Detect which cell encompasses the target text, then output its [X, Y] center coordinate. 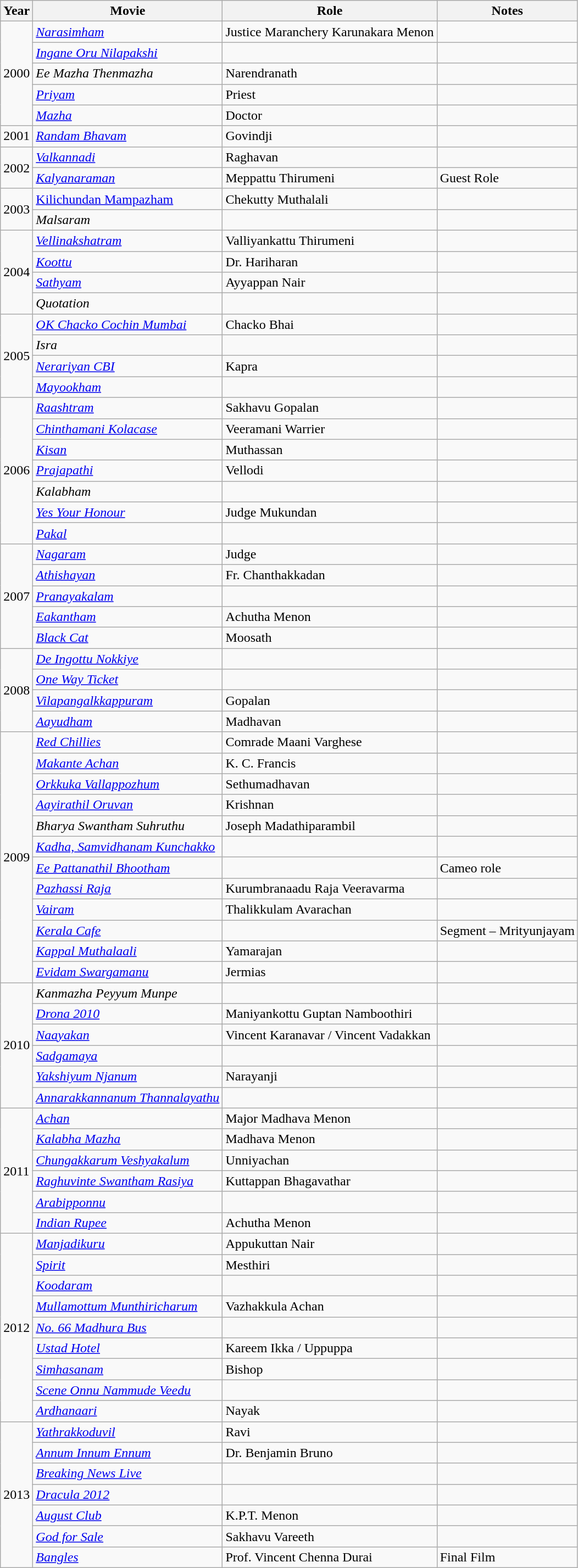
Vairam [127, 909]
Raghuvinte Swantham Rasiya [127, 1181]
Vellinakshatram [127, 240]
Kalabham [127, 491]
Notes [507, 11]
Achan [127, 1118]
Athishayan [127, 575]
Annum Innum Ennum [127, 1453]
Mayookham [127, 387]
2003 [16, 209]
Year [16, 11]
Yathrakkoduvil [127, 1432]
Ee Mazha Thenmazha [127, 74]
Arabipponnu [127, 1202]
Bharya Swantham Suhruthu [127, 826]
Yes Your Honour [127, 512]
Yamarajan [330, 951]
Kuttappan Bhagavathar [330, 1181]
Aayirathil Oruvan [127, 805]
Ayyappan Nair [330, 283]
Kapra [330, 366]
Moosath [330, 638]
Randam Bhavam [127, 136]
Kalabha Mazha [127, 1139]
K.P.T. Menon [330, 1515]
Priyam [127, 94]
Quotation [127, 304]
2006 [16, 471]
Nagaram [127, 554]
K. C. Francis [330, 763]
Prajapathi [127, 471]
2012 [16, 1328]
2008 [16, 690]
Spirit [127, 1264]
Orkkuka Vallappozhum [127, 784]
Final Film [507, 1557]
Jermias [330, 972]
Naayakan [127, 1035]
Simhasanam [127, 1369]
Thalikkulam Avarachan [330, 909]
Comrade Maani Varghese [330, 742]
Ingane Oru Nilapakshi [127, 53]
Gopalan [330, 701]
Meppattu Thirumeni [330, 178]
Kadha, Samvidhanam Kunchakko [127, 847]
Pranayakalam [127, 596]
Ee Pattanathil Bhootham [127, 867]
2011 [16, 1171]
Kappal Muthalaali [127, 951]
Sethumadhavan [330, 784]
Dr. Benjamin Bruno [330, 1453]
Breaking News Live [127, 1474]
Kanmazha Peyyum Munpe [127, 993]
Sadgamaya [127, 1056]
Vellodi [330, 471]
Black Cat [127, 638]
Vilapangalkkappuram [127, 701]
Dracula 2012 [127, 1494]
2000 [16, 74]
Isra [127, 345]
Judge Mukundan [330, 512]
Kareem Ikka / Uppuppa [330, 1348]
Doctor [330, 115]
Yakshiyum Njanum [127, 1077]
Unniyachan [330, 1160]
Kisan [127, 450]
Mesthiri [330, 1264]
2004 [16, 272]
Appukuttan Nair [330, 1244]
Manjadikuru [127, 1244]
Aayudham [127, 721]
Prof. Vincent Chenna Durai [330, 1557]
Movie [127, 11]
Guest Role [507, 178]
2005 [16, 356]
Pazhassi Raja [127, 888]
Koodaram [127, 1286]
Major Madhava Menon [330, 1118]
2007 [16, 596]
Evidam Swargamanu [127, 972]
2001 [16, 136]
Justice Maranchery Karunakara Menon [330, 32]
Indian Rupee [127, 1223]
God for Sale [127, 1536]
De Ingottu Nokkiye [127, 659]
Muthassan [330, 450]
Mazha [127, 115]
One Way Ticket [127, 680]
Chekutty Muthalali [330, 199]
Chacko Bhai [330, 324]
Ardhanaari [127, 1411]
Kalyanaraman [127, 178]
Koottu [127, 262]
Annarakkannanum Thannalayathu [127, 1097]
2013 [16, 1494]
Chinthamani Kolacase [127, 429]
Raashtram [127, 408]
Kerala Cafe [127, 931]
Raghavan [330, 157]
Red Chillies [127, 742]
Vazhakkula Achan [330, 1307]
Scene Onnu Nammude Veedu [127, 1390]
Nerariyan CBI [127, 366]
Krishnan [330, 805]
Valliyankattu Thirumeni [330, 240]
Narendranath [330, 74]
Cameo role [507, 867]
Valkannadi [127, 157]
Sathyam [127, 283]
Fr. Chanthakkadan [330, 575]
Makante Achan [127, 763]
OK Chacko Cochin Mumbai [127, 324]
Joseph Madathiparambil [330, 826]
Madhavan [330, 721]
Malsaram [127, 220]
Judge [330, 554]
Nayak [330, 1411]
Sakhavu Gopalan [330, 408]
No. 66 Madhura Bus [127, 1328]
Role [330, 11]
Bishop [330, 1369]
2002 [16, 167]
2010 [16, 1045]
August Club [127, 1515]
Narasimham [127, 32]
Veeramani Warrier [330, 429]
Madhava Menon [330, 1139]
Sakhavu Vareeth [330, 1536]
Priest [330, 94]
Narayanji [330, 1077]
Bangles [127, 1557]
Ustad Hotel [127, 1348]
2009 [16, 858]
Kurumbranaadu Raja Veeravarma [330, 888]
Maniyankottu Guptan Namboothiri [330, 1014]
Mullamottum Munthiricharum [127, 1307]
Drona 2010 [127, 1014]
Chungakkarum Veshyakalum [127, 1160]
Ravi [330, 1432]
Vincent Karanavar / Vincent Vadakkan [330, 1035]
Eakantham [127, 617]
Dr. Hariharan [330, 262]
Govindji [330, 136]
Segment – Mrityunjayam [507, 931]
Pakal [127, 533]
Kilichundan Mampazham [127, 199]
